Return [x, y] of the center of cell containing provided text 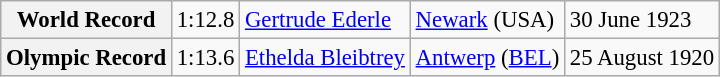
Olympic Record [86, 58]
Antwerp (BEL) [487, 58]
Newark (USA) [487, 20]
Ethelda Bleibtrey [326, 58]
25 August 1920 [642, 58]
30 June 1923 [642, 20]
1:12.8 [205, 20]
Gertrude Ederle [326, 20]
World Record [86, 20]
1:13.6 [205, 58]
